Search for the cell housing the specified text and yield its (X, Y) center coordinate. 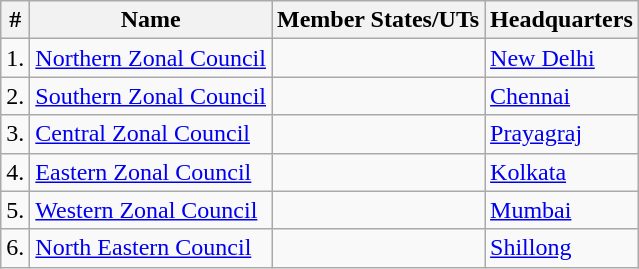
Western Zonal Council (151, 210)
2. (16, 96)
New Delhi (562, 58)
Name (151, 20)
Member States/UTs (378, 20)
Shillong (562, 248)
Chennai (562, 96)
Eastern Zonal Council (151, 172)
Northern Zonal Council (151, 58)
Kolkata (562, 172)
# (16, 20)
4. (16, 172)
Prayagraj (562, 134)
Southern Zonal Council (151, 96)
6. (16, 248)
5. (16, 210)
Headquarters (562, 20)
1. (16, 58)
Mumbai (562, 210)
Central Zonal Council (151, 134)
North Eastern Council (151, 248)
3. (16, 134)
